Pinpoint the cell where the given text exists, returning its (x, y) midpoint coordinate. 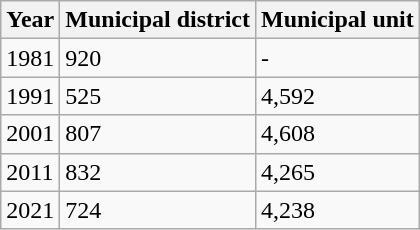
4,238 (338, 210)
724 (158, 210)
Year (30, 20)
1991 (30, 96)
2001 (30, 134)
4,608 (338, 134)
4,592 (338, 96)
Municipal district (158, 20)
807 (158, 134)
1981 (30, 58)
832 (158, 172)
2011 (30, 172)
4,265 (338, 172)
- (338, 58)
525 (158, 96)
920 (158, 58)
Municipal unit (338, 20)
2021 (30, 210)
